Return [X, Y] of the center of cell containing provided text 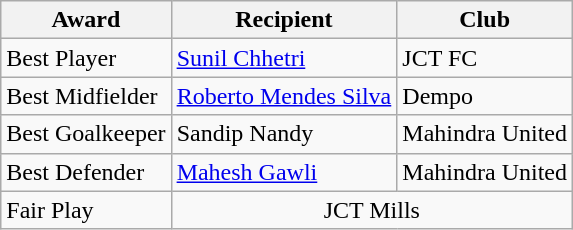
Dempo [485, 96]
Best Goalkeeper [86, 134]
Sandip Nandy [284, 134]
Mahesh Gawli [284, 172]
Award [86, 20]
Best Midfielder [86, 96]
Fair Play [86, 210]
Recipient [284, 20]
JCT Mills [372, 210]
Sunil Chhetri [284, 58]
JCT FC [485, 58]
Club [485, 20]
Best Defender [86, 172]
Roberto Mendes Silva [284, 96]
Best Player [86, 58]
